Capture the cell that displays the provided text and extract its [X, Y] central coordinate. 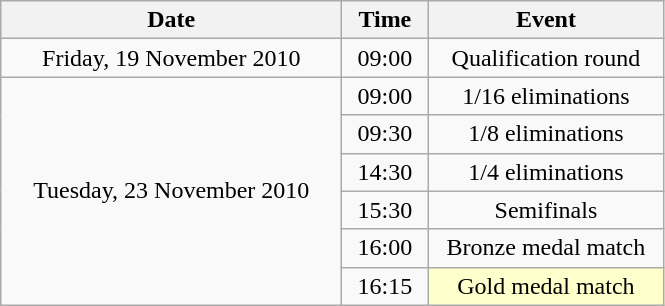
1/16 eliminations [546, 96]
Bronze medal match [546, 248]
14:30 [385, 172]
Friday, 19 November 2010 [172, 58]
Date [172, 20]
09:30 [385, 134]
16:00 [385, 248]
Semifinals [546, 210]
Qualification round [546, 58]
Time [385, 20]
1/4 eliminations [546, 172]
16:15 [385, 286]
Tuesday, 23 November 2010 [172, 191]
Gold medal match [546, 286]
Event [546, 20]
1/8 eliminations [546, 134]
15:30 [385, 210]
